Locate the cell with the specified text and output its [X, Y] center coordinate. 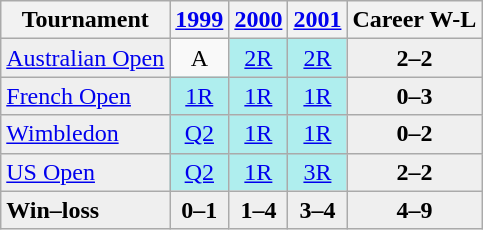
A [200, 58]
1–4 [258, 210]
Tournament [86, 20]
4–9 [414, 210]
2001 [318, 20]
0–2 [414, 134]
French Open [86, 96]
Career W-L [414, 20]
3–4 [318, 210]
Wimbledon [86, 134]
0–3 [414, 96]
2000 [258, 20]
3R [318, 172]
0–1 [200, 210]
US Open [86, 172]
1999 [200, 20]
Win–loss [86, 210]
Australian Open [86, 58]
